Detect which cell encompasses the target text, then output its [x, y] center coordinate. 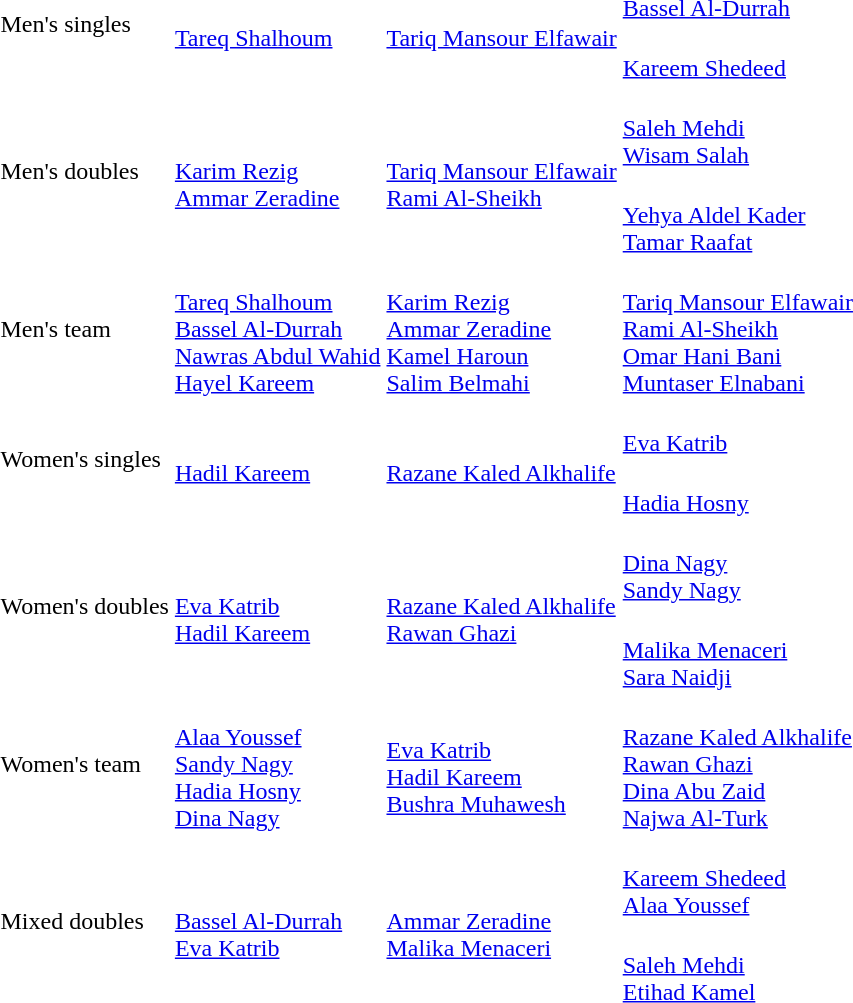
Tariq Mansour ElfawairRami Al-Sheikh [502, 172]
Karim RezigAmmar ZeradineKamel HarounSalim Belmahi [502, 329]
Razane Kaled AlkhalifeRawan Ghazi [502, 606]
Eva KatribHadil Kareem [278, 606]
Tareq ShalhoumBassel Al-DurrahNawras Abdul WahidHayel Kareem [278, 329]
Hadil Kareem [278, 460]
Eva KatribHadil KareemBushra Muhawesh [502, 764]
Alaa YoussefSandy NagyHadia HosnyDina Nagy [278, 764]
Karim RezigAmmar Zeradine [278, 172]
Razane Kaled Alkhalife [502, 460]
